Detect which cell encompasses the target text, then output its (x, y) center coordinate. 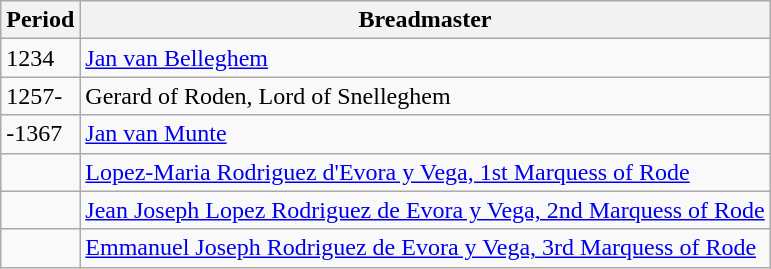
Jan van Munte (425, 134)
Period (40, 20)
Jan van Belleghem (425, 58)
Breadmaster (425, 20)
Emmanuel Joseph Rodriguez de Evora y Vega, 3rd Marquess of Rode (425, 248)
Jean Joseph Lopez Rodriguez de Evora y Vega, 2nd Marquess of Rode (425, 210)
-1367 (40, 134)
Gerard of Roden, Lord of Snelleghem (425, 96)
1234 (40, 58)
1257- (40, 96)
Lopez-Maria Rodriguez d'Evora y Vega, 1st Marquess of Rode (425, 172)
